Locate the cell with the specified text and output its [x, y] center coordinate. 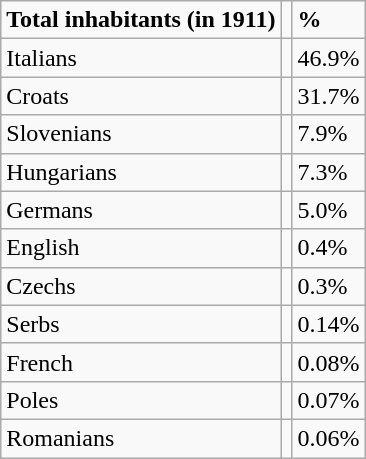
% [328, 20]
0.3% [328, 286]
0.07% [328, 400]
Germans [141, 210]
46.9% [328, 58]
Italians [141, 58]
Hungarians [141, 172]
Croats [141, 96]
French [141, 362]
0.06% [328, 438]
Serbs [141, 324]
0.14% [328, 324]
Romanians [141, 438]
5.0% [328, 210]
7.9% [328, 134]
Total inhabitants (in 1911) [141, 20]
0.08% [328, 362]
7.3% [328, 172]
0.4% [328, 248]
English [141, 248]
Slovenians [141, 134]
Poles [141, 400]
Czechs [141, 286]
31.7% [328, 96]
